For the text-containing cell, return its midpoint in (X, Y) coordinate format. 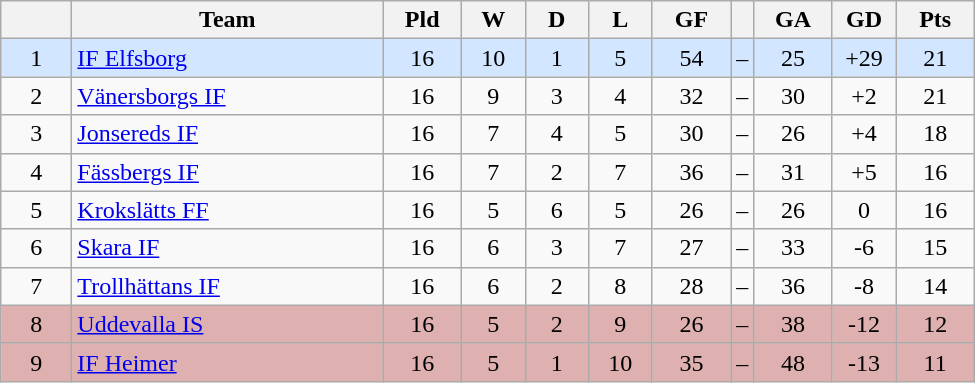
27 (692, 248)
11 (936, 362)
GD (864, 20)
Jonsereds IF (228, 134)
Vänersborgs IF (228, 96)
14 (936, 286)
L (621, 20)
GF (692, 20)
15 (936, 248)
48 (794, 362)
IF Heimer (228, 362)
31 (794, 172)
18 (936, 134)
32 (692, 96)
+2 (864, 96)
54 (692, 58)
33 (794, 248)
0 (864, 210)
+29 (864, 58)
D (557, 20)
-8 (864, 286)
Pld (422, 20)
25 (794, 58)
+4 (864, 134)
12 (936, 324)
Fässbergs IF (228, 172)
W (493, 20)
Skara IF (228, 248)
35 (692, 362)
Uddevalla IS (228, 324)
+5 (864, 172)
IF Elfsborg (228, 58)
Pts (936, 20)
Trollhättans IF (228, 286)
Krokslätts FF (228, 210)
38 (794, 324)
28 (692, 286)
-13 (864, 362)
Team (228, 20)
-6 (864, 248)
GA (794, 20)
-12 (864, 324)
